Return [X, Y] of the center of cell containing provided text 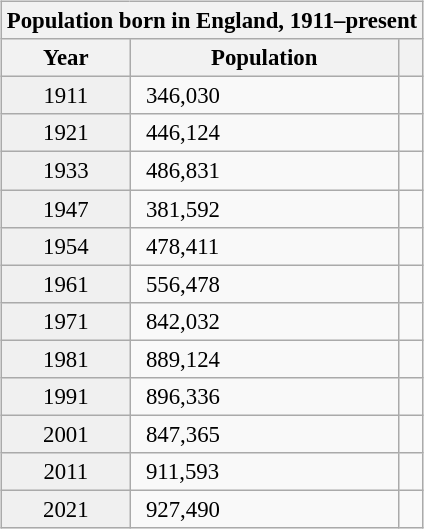
896,336 [264, 396]
446,124 [264, 133]
1933 [66, 171]
1991 [66, 396]
1954 [66, 246]
927,490 [264, 509]
Year [66, 58]
486,831 [264, 171]
478,411 [264, 246]
2021 [66, 509]
1981 [66, 359]
2011 [66, 472]
1911 [66, 96]
847,365 [264, 434]
889,124 [264, 359]
842,032 [264, 321]
1947 [66, 209]
911,593 [264, 472]
1971 [66, 321]
2001 [66, 434]
556,478 [264, 284]
Population [264, 58]
Population born in England, 1911–present [212, 21]
1961 [66, 284]
346,030 [264, 96]
1921 [66, 133]
381,592 [264, 209]
